From the cell containing the given text, extract its center point as [x, y] coordinate. 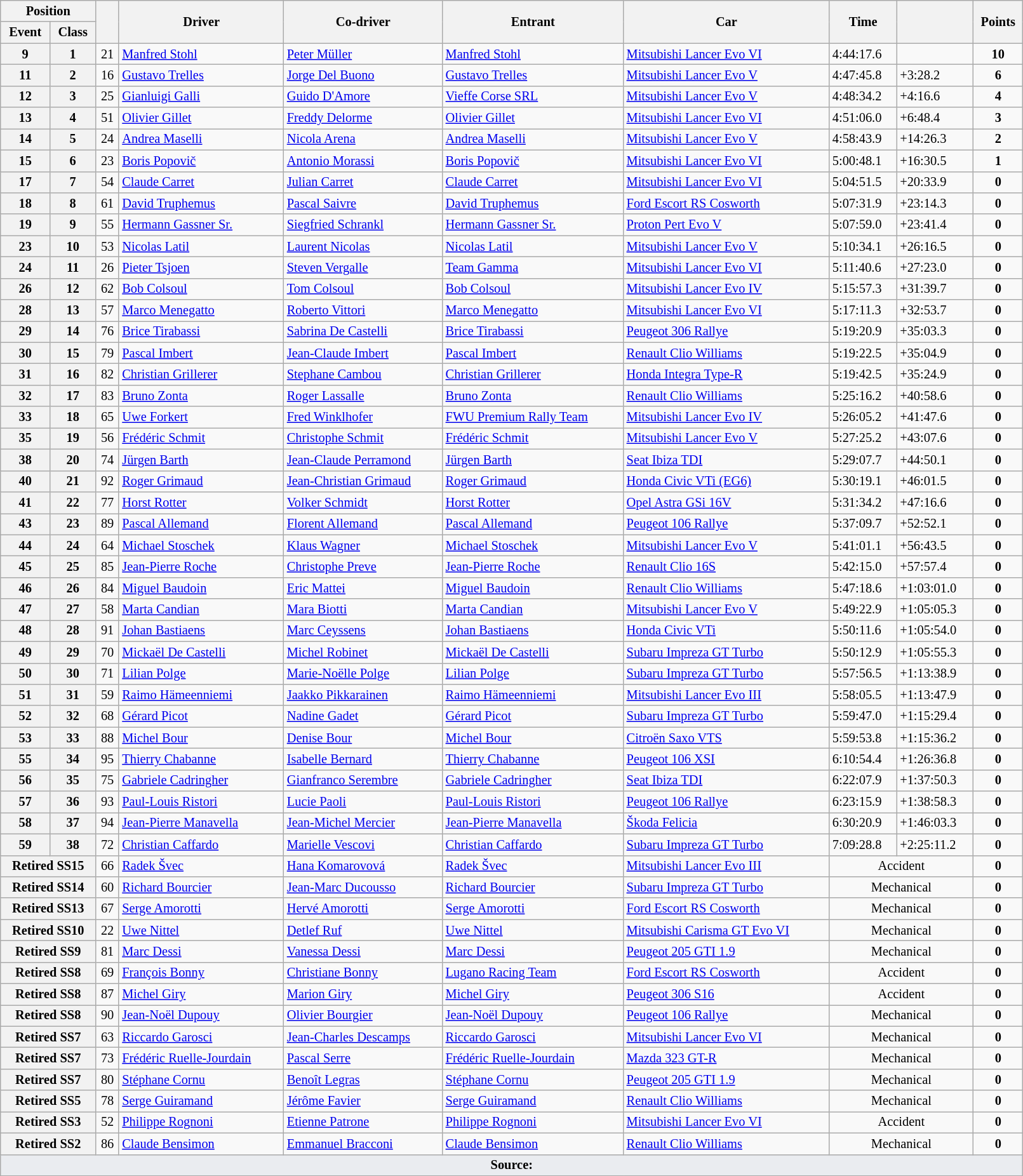
6:22:07.9 [863, 780]
+1:46:03.3 [935, 823]
5:41:01.1 [863, 545]
Emmanuel Bracconi [363, 1144]
5:19:22.5 [863, 353]
5:19:20.9 [863, 331]
67 [108, 909]
5:27:25.2 [863, 438]
Citroën Saxo VTS [726, 738]
5:59:47.0 [863, 716]
Jean-Claude Perramond [363, 460]
86 [108, 1144]
Mara Biotti [363, 610]
79 [108, 353]
5:07:59.0 [863, 225]
François Bonny [201, 973]
4:58:43.9 [863, 139]
Points [998, 22]
Gianfranco Serembre [363, 780]
+20:33.9 [935, 182]
5:42:15.0 [863, 566]
+56:43.5 [935, 545]
+23:14.3 [935, 203]
Marc Ceyssens [363, 631]
+3:28.2 [935, 75]
80 [108, 1079]
5:50:11.6 [863, 631]
+1:03:01.0 [935, 588]
Retired SS9 [48, 951]
Nicola Arena [363, 139]
70 [108, 652]
+6:48.4 [935, 118]
94 [108, 823]
Pascal Saivre [363, 203]
4:48:34.2 [863, 97]
5:04:51.5 [863, 182]
Retired SS3 [48, 1122]
Retired SS10 [48, 930]
Peugeot 306 Rallye [726, 331]
Klaus Wagner [363, 545]
Retired SS2 [48, 1144]
5:15:57.3 [863, 289]
Pieter Tsjoen [201, 267]
+14:26.3 [935, 139]
27 [73, 610]
+26:16.5 [935, 246]
87 [108, 994]
+41:47.6 [935, 417]
78 [108, 1101]
73 [108, 1059]
71 [108, 674]
Jean-Michel Mercier [363, 823]
+35:03.3 [935, 331]
Car [726, 22]
44 [25, 545]
Škoda Felicia [726, 823]
54 [108, 182]
+44:50.1 [935, 460]
5:19:42.5 [863, 374]
90 [108, 1015]
5:11:40.6 [863, 267]
Denise Bour [363, 738]
88 [108, 738]
Stephane Cambou [363, 374]
+1:26:36.8 [935, 759]
Co-driver [363, 22]
5:30:19.1 [863, 481]
34 [73, 759]
49 [25, 652]
5:29:07.7 [863, 460]
6:30:20.9 [863, 823]
+1:05:54.0 [935, 631]
93 [108, 802]
7 [73, 182]
Christophe Schmit [363, 438]
+57:57.4 [935, 566]
76 [108, 331]
92 [108, 481]
5:25:16.2 [863, 396]
37 [73, 823]
Fred Winklhofer [363, 417]
41 [25, 502]
Jean-Marc Ducousso [363, 887]
+23:41.4 [935, 225]
Hervé Amorotti [363, 909]
Uwe Forkert [201, 417]
Jaakko Pikkarainen [363, 695]
84 [108, 588]
+2:25:11.2 [935, 845]
+1:05:05.3 [935, 610]
+35:04.9 [935, 353]
Marielle Vescovi [363, 845]
48 [25, 631]
5:49:22.9 [863, 610]
Time [863, 22]
+35:24.9 [935, 374]
6:10:54.4 [863, 759]
+46:01.5 [935, 481]
Honda Integra Type-R [726, 374]
Pascal Serre [363, 1059]
5:26:05.2 [863, 417]
62 [108, 289]
Retired SS15 [48, 866]
Mazda 323 GT-R [726, 1059]
85 [108, 566]
43 [25, 524]
63 [108, 1037]
Laurent Nicolas [363, 246]
Driver [201, 22]
66 [108, 866]
6:23:15.9 [863, 802]
+32:53.7 [935, 311]
FWU Premium Rally Team [533, 417]
Detlef Ruf [363, 930]
8 [73, 203]
89 [108, 524]
50 [25, 674]
Sabrina De Castelli [363, 331]
61 [108, 203]
Honda Civic VTi [726, 631]
72 [108, 845]
81 [108, 951]
46 [25, 588]
Benoît Legras [363, 1079]
Roger Lassalle [363, 396]
Michel Robinet [363, 652]
20 [73, 460]
77 [108, 502]
Vieffe Corse SRL [533, 97]
Retired SS14 [48, 887]
Christophe Preve [363, 566]
Opel Astra GSi 16V [726, 502]
5:57:56.5 [863, 674]
+1:13:38.9 [935, 674]
Jorge Del Buono [363, 75]
Florent Allemand [363, 524]
45 [25, 566]
5:59:53.8 [863, 738]
Retired SS13 [48, 909]
5:58:05.5 [863, 695]
5:37:09.7 [863, 524]
Etienne Patrone [363, 1122]
95 [108, 759]
Volker Schmidt [363, 502]
5:00:48.1 [863, 161]
5:10:34.1 [863, 246]
Jean-Claude Imbert [363, 353]
Mitsubishi Carisma GT Evo VI [726, 930]
+16:30.5 [935, 161]
Source: [512, 1165]
68 [108, 716]
60 [108, 887]
Jérôme Favier [363, 1101]
83 [108, 396]
64 [108, 545]
7:09:28.8 [863, 845]
Peugeot 306 S16 [726, 994]
Lugano Racing Team [533, 973]
40 [25, 481]
5:17:11.3 [863, 311]
Guido D'Amore [363, 97]
+1:15:36.2 [935, 738]
Jean-Christian Grimaud [363, 481]
69 [108, 973]
Vanessa Dessi [363, 951]
Peugeot 106 XSI [726, 759]
5:47:18.6 [863, 588]
Renault Clio 16S [726, 566]
4:44:17.6 [863, 54]
+40:58.6 [935, 396]
36 [73, 802]
Freddy Delorme [363, 118]
Honda Civic VTi (EG6) [726, 481]
5 [73, 139]
+47:16.6 [935, 502]
Team Gamma [533, 267]
74 [108, 460]
Christiane Bonny [363, 973]
+1:37:50.3 [935, 780]
Entrant [533, 22]
Retired SS5 [48, 1101]
75 [108, 780]
+1:13:47.9 [935, 695]
+27:23.0 [935, 267]
+4:16.6 [935, 97]
82 [108, 374]
Tom Colsoul [363, 289]
5:07:31.9 [863, 203]
+52:52.1 [935, 524]
91 [108, 631]
Nadine Gadet [363, 716]
+31:39.7 [935, 289]
Marie-Noëlle Polge [363, 674]
+1:38:58.3 [935, 802]
4:47:45.8 [863, 75]
Antonio Morassi [363, 161]
Olivier Bourgier [363, 1015]
Position [48, 11]
Steven Vergalle [363, 267]
5:31:34.2 [863, 502]
65 [108, 417]
Isabelle Bernard [363, 759]
Lucie Paoli [363, 802]
Julian Carret [363, 182]
Siegfried Schrankl [363, 225]
Eric Mattei [363, 588]
Jean-Charles Descamps [363, 1037]
Proton Pert Evo V [726, 225]
Roberto Vittori [363, 311]
Peter Müller [363, 54]
Class [73, 32]
+43:07.6 [935, 438]
4:51:06.0 [863, 118]
Event [25, 32]
+1:15:29.4 [935, 716]
Hana Komarovová [363, 866]
Gianluigi Galli [201, 97]
+1:05:55.3 [935, 652]
47 [25, 610]
5:50:12.9 [863, 652]
Marion Giry [363, 994]
